Return [X, Y] of the center of cell containing provided text 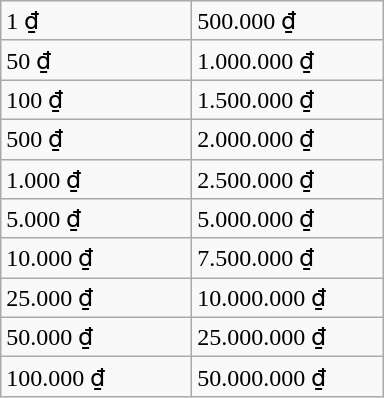
50 ₫ [96, 60]
100.000 ₫ [96, 377]
1 ₫ [96, 21]
5.000.000 ₫ [288, 219]
10.000 ₫ [96, 258]
25.000 ₫ [96, 298]
25.000.000 ₫ [288, 337]
7.500.000 ₫ [288, 258]
1.000 ₫ [96, 179]
50.000.000 ₫ [288, 377]
50.000 ₫ [96, 337]
2.500.000 ₫ [288, 179]
100 ₫ [96, 100]
10.000.000 ₫ [288, 298]
1.000.000 ₫ [288, 60]
500 ₫ [96, 139]
2.000.000 ₫ [288, 139]
500.000 ₫ [288, 21]
5.000 ₫ [96, 219]
1.500.000 ₫ [288, 100]
